Locate the cell with the specified text and output its [x, y] center coordinate. 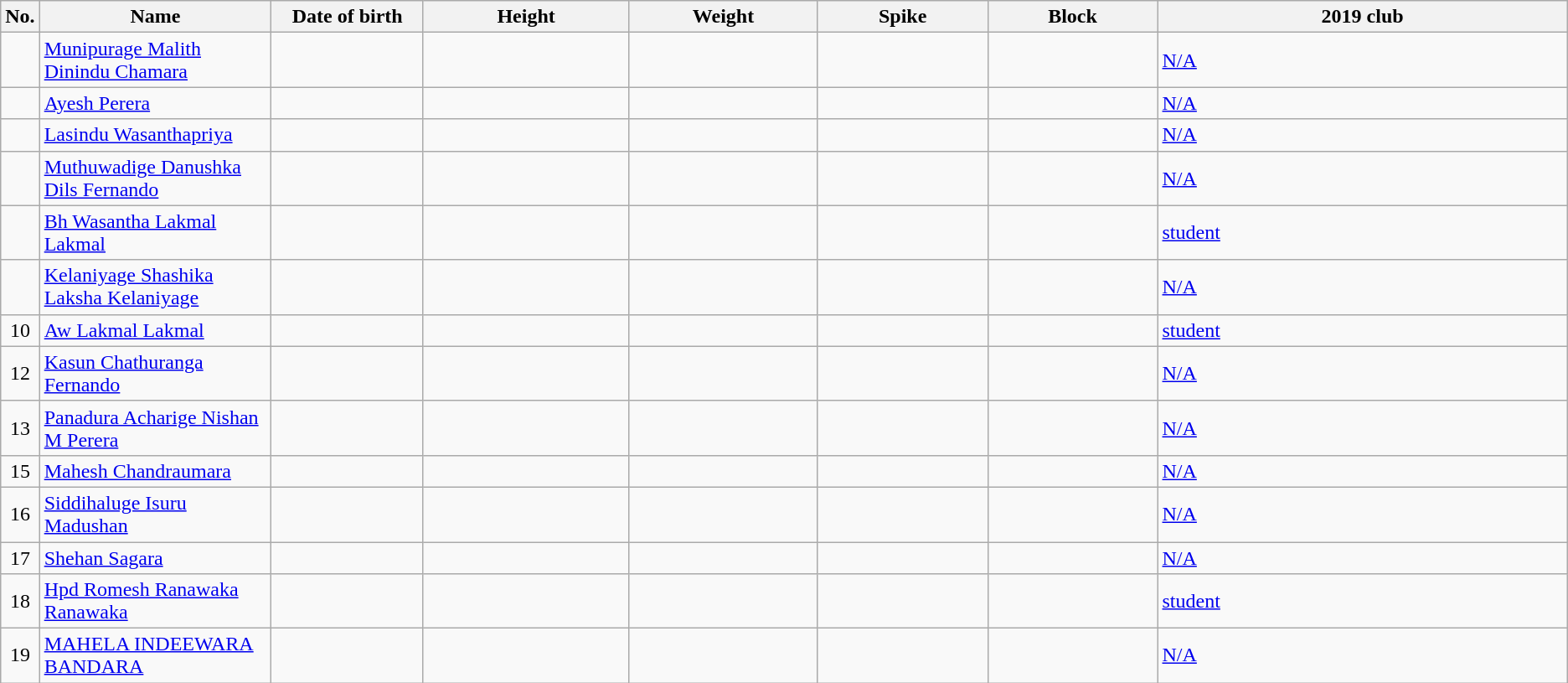
Block [1072, 17]
13 [20, 427]
16 [20, 515]
Shehan Sagara [156, 557]
Hpd Romesh Ranawaka Ranawaka [156, 602]
Bh Wasantha Lakmal Lakmal [156, 233]
Muthuwadige Danushka Dils Fernando [156, 178]
Ayesh Perera [156, 103]
Date of birth [348, 17]
Name [156, 17]
15 [20, 471]
Kasun Chathuranga Fernando [156, 374]
19 [20, 655]
No. [20, 17]
2019 club [1362, 17]
Kelaniyage Shashika Laksha Kelaniyage [156, 287]
Munipurage Malith Dinindu Chamara [156, 60]
Siddihaluge Isuru Madushan [156, 515]
10 [20, 330]
12 [20, 374]
Mahesh Chandraumara [156, 471]
Panadura Acharige Nishan M Perera [156, 427]
Aw Lakmal Lakmal [156, 330]
18 [20, 602]
Spike [903, 17]
MAHELA INDEEWARA BANDARA [156, 655]
Weight [724, 17]
17 [20, 557]
Lasindu Wasanthapriya [156, 135]
Height [526, 17]
